Determine the [x, y] coordinate at the center of the cell enclosing the given text.  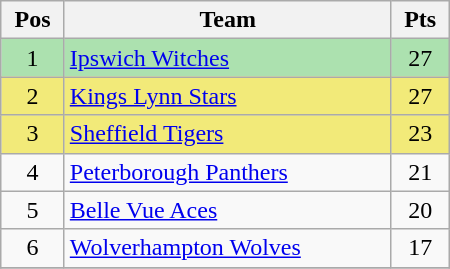
Peterborough Panthers [228, 172]
20 [420, 210]
Team [228, 20]
Pos [33, 20]
Kings Lynn Stars [228, 96]
1 [33, 58]
Wolverhampton Wolves [228, 248]
17 [420, 248]
4 [33, 172]
23 [420, 134]
Pts [420, 20]
2 [33, 96]
Sheffield Tigers [228, 134]
3 [33, 134]
6 [33, 248]
Belle Vue Aces [228, 210]
Ipswich Witches [228, 58]
5 [33, 210]
21 [420, 172]
